For the text-containing cell, return its midpoint in (X, Y) coordinate format. 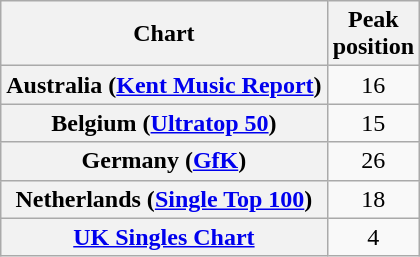
Australia (Kent Music Report) (164, 85)
UK Singles Chart (164, 237)
Germany (GfK) (164, 161)
4 (373, 237)
Peakposition (373, 34)
Belgium (Ultratop 50) (164, 123)
18 (373, 199)
Netherlands (Single Top 100) (164, 199)
Chart (164, 34)
16 (373, 85)
15 (373, 123)
26 (373, 161)
